Pinpoint the cell where the given text exists, returning its (X, Y) midpoint coordinate. 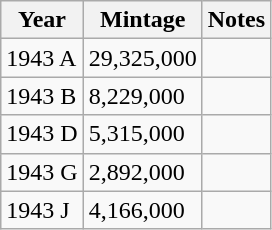
Mintage (142, 20)
29,325,000 (142, 58)
4,166,000 (142, 210)
1943 B (42, 96)
2,892,000 (142, 172)
Year (42, 20)
1943 G (42, 172)
8,229,000 (142, 96)
Notes (236, 20)
1943 A (42, 58)
1943 J (42, 210)
1943 D (42, 134)
5,315,000 (142, 134)
